Extract the (X, Y) coordinate from the center of the cell holding the provided text.  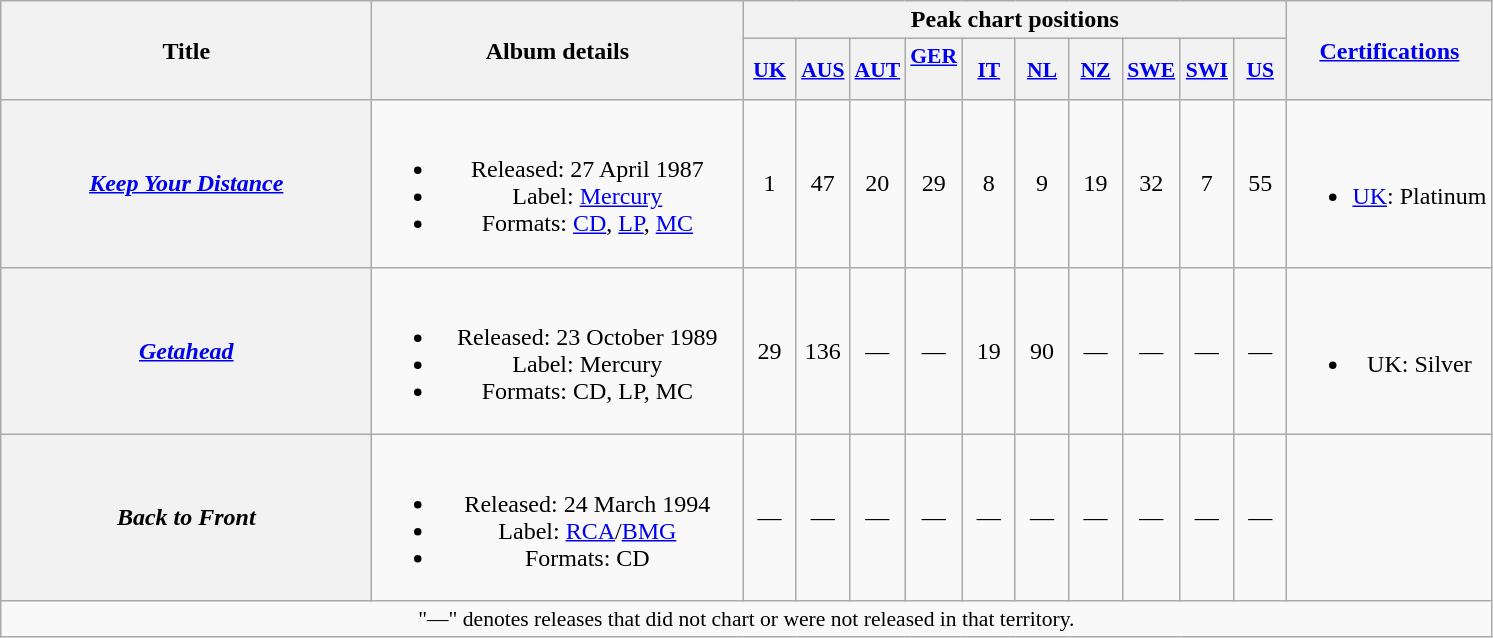
UK: Platinum (1390, 184)
8 (988, 184)
SWI (1206, 70)
GER (934, 70)
UK (770, 70)
Released: 27 April 1987Label: MercuryFormats: CD, LP, MC (558, 184)
IT (988, 70)
32 (1151, 184)
NZ (1096, 70)
Getahead (186, 350)
7 (1206, 184)
Peak chart positions (1015, 20)
136 (822, 350)
NL (1042, 70)
20 (878, 184)
Released: 24 March 1994Label: RCA/BMGFormats: CD (558, 518)
9 (1042, 184)
AUS (822, 70)
Title (186, 50)
90 (1042, 350)
Released: 23 October 1989Label: MercuryFormats: CD, LP, MC (558, 350)
Certifications (1390, 50)
1 (770, 184)
Keep Your Distance (186, 184)
47 (822, 184)
SWE (1151, 70)
"—" denotes releases that did not chart or were not released in that territory. (746, 619)
55 (1260, 184)
Album details (558, 50)
AUT (878, 70)
Back to Front (186, 518)
UK: Silver (1390, 350)
US (1260, 70)
